Capture the cell that displays the provided text and extract its [X, Y] central coordinate. 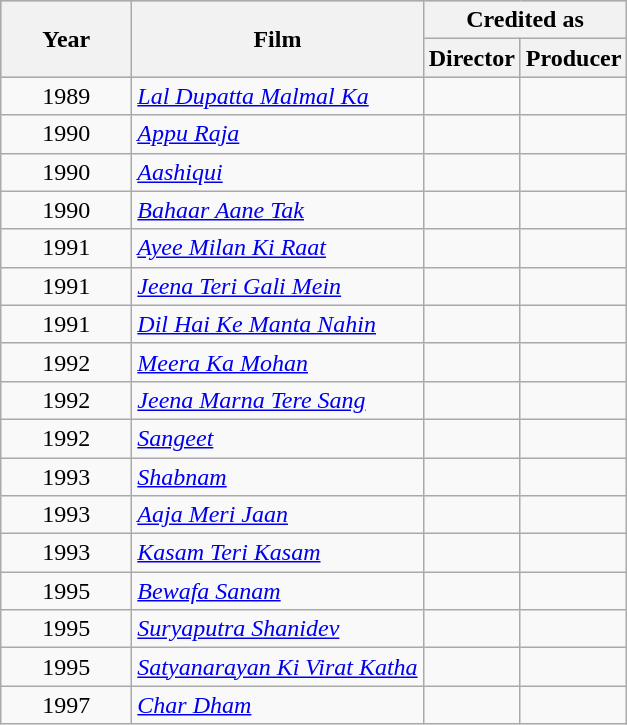
Suryaputra Shanidev [278, 629]
1989 [66, 96]
Director [472, 58]
Ayee Milan Ki Raat [278, 248]
Shabnam [278, 477]
Bewafa Sanam [278, 591]
Credited as [525, 20]
Sangeet [278, 438]
1997 [66, 705]
Appu Raja [278, 134]
Char Dham [278, 705]
Satyanarayan Ki Virat Katha [278, 667]
Jeena Teri Gali Mein [278, 286]
Dil Hai Ke Manta Nahin [278, 324]
Meera Ka Mohan [278, 362]
Lal Dupatta Malmal Ka [278, 96]
Aaja Meri Jaan [278, 515]
Film [278, 39]
Jeena Marna Tere Sang [278, 400]
Kasam Teri Kasam [278, 553]
Bahaar Aane Tak [278, 210]
Producer [574, 58]
Year [66, 39]
Aashiqui [278, 172]
